Scan for the cell matching the given text and deliver its (X, Y) coordinate at center. 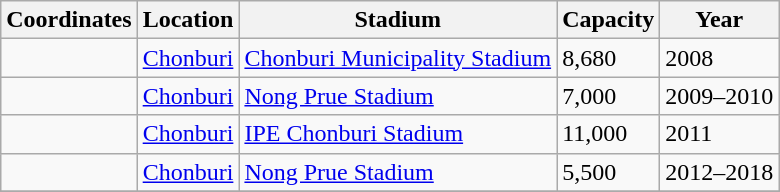
2009–2010 (720, 96)
Location (188, 20)
2012–2018 (720, 172)
Chonburi Municipality Stadium (398, 58)
Coordinates (69, 20)
Year (720, 20)
Capacity (608, 20)
IPE Chonburi Stadium (398, 134)
5,500 (608, 172)
7,000 (608, 96)
2011 (720, 134)
11,000 (608, 134)
8,680 (608, 58)
Stadium (398, 20)
2008 (720, 58)
